Pinpoint the cell where the given text exists, returning its [x, y] midpoint coordinate. 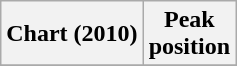
Peakposition [189, 34]
Chart (2010) [72, 34]
